Provide the [x, y] coordinate of the cell's center where the given text is located.  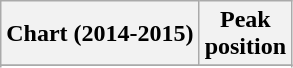
Peakposition [245, 34]
Chart (2014-2015) [100, 34]
